Scan for the cell matching the given text and deliver its (X, Y) coordinate at center. 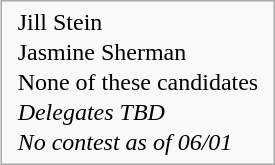
No contest as of 06/01 (138, 142)
Jasmine Sherman (138, 52)
Delegates TBD (138, 112)
Jill Stein (138, 22)
None of these candidates (138, 82)
